Extract the (x, y) coordinate from the center of the cell holding the provided text.  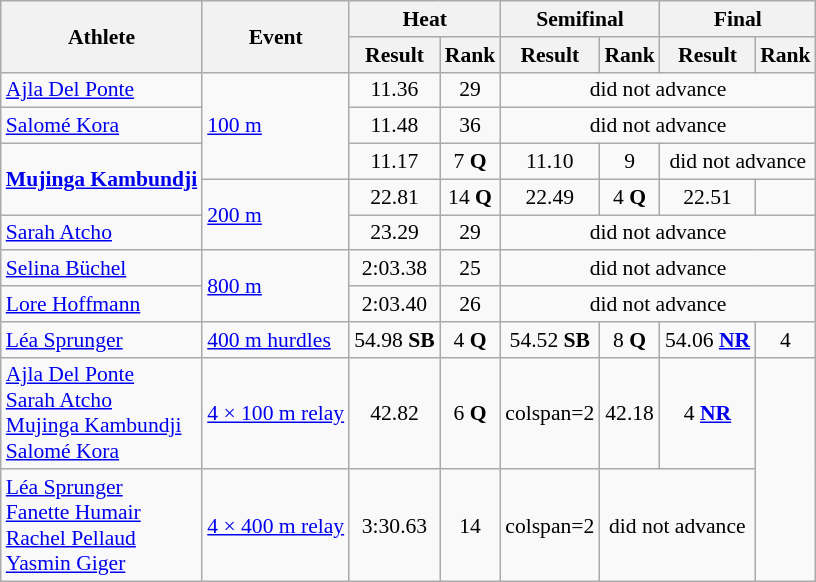
4 × 100 m relay (276, 413)
11.36 (394, 90)
100 m (276, 126)
3:30.63 (394, 526)
42.18 (630, 413)
Selina Büchel (102, 269)
6 Q (470, 413)
Léa Sprunger Fanette Humair Rachel Pellaud Yasmin Giger (102, 526)
9 (630, 162)
42.82 (394, 413)
54.98 SB (394, 340)
25 (470, 269)
2:03.40 (394, 304)
Sarah Atcho (102, 233)
11.10 (550, 162)
26 (470, 304)
Heat (424, 19)
Ajla Del Ponte (102, 90)
7 Q (470, 162)
Athlete (102, 36)
11.17 (394, 162)
22.49 (550, 197)
Léa Sprunger (102, 340)
4 NR (708, 413)
Ajla Del Ponte Sarah Atcho Mujinga Kambundji Salomé Kora (102, 413)
4 (786, 340)
Mujinga Kambundji (102, 180)
11.48 (394, 126)
800 m (276, 286)
2:03.38 (394, 269)
Event (276, 36)
54.06 NR (708, 340)
23.29 (394, 233)
400 m hurdles (276, 340)
Lore Hoffmann (102, 304)
36 (470, 126)
8 Q (630, 340)
Salomé Kora (102, 126)
14 (470, 526)
Semifinal (580, 19)
14 Q (470, 197)
200 m (276, 214)
Final (738, 19)
22.51 (708, 197)
22.81 (394, 197)
54.52 SB (550, 340)
4 × 400 m relay (276, 526)
